Return the (X, Y) coordinate for the center point of the cell that contains the specified text.  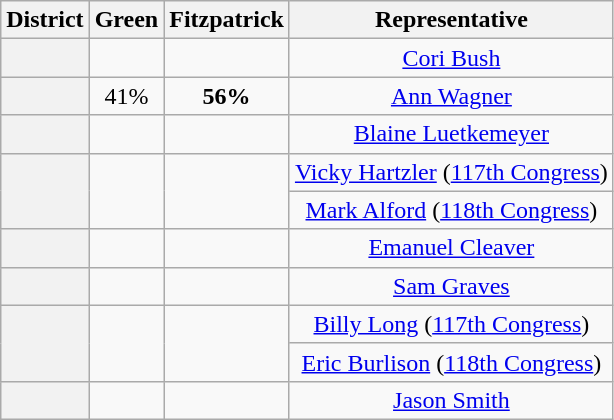
Emanuel Cleaver (451, 248)
Blaine Luetkemeyer (451, 134)
Representative (451, 20)
Jason Smith (451, 400)
Green (126, 20)
Fitzpatrick (227, 20)
Sam Graves (451, 286)
Ann Wagner (451, 96)
Mark Alford (118th Congress) (451, 210)
Cori Bush (451, 58)
District (45, 20)
41% (126, 96)
Billy Long (117th Congress) (451, 324)
Vicky Hartzler (117th Congress) (451, 172)
56% (227, 96)
Eric Burlison (118th Congress) (451, 362)
